Find where the given text appears and provide that cell's center as [x, y] coordinate. 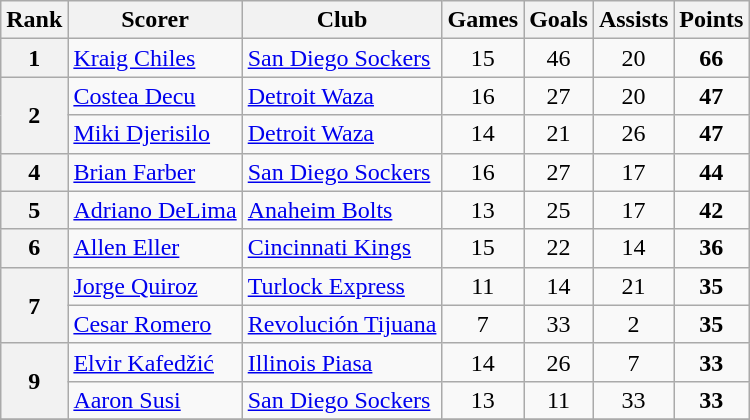
Allen Eller [155, 248]
5 [34, 210]
Revolución Tijuana [342, 324]
Jorge Quiroz [155, 286]
9 [34, 381]
Illinois Piasa [342, 362]
25 [559, 210]
22 [559, 248]
Aaron Susi [155, 400]
Anaheim Bolts [342, 210]
44 [712, 172]
Miki Djerisilo [155, 134]
Kraig Chiles [155, 58]
1 [34, 58]
Goals [559, 20]
Club [342, 20]
Cesar Romero [155, 324]
Elvir Kafedžić [155, 362]
Rank [34, 20]
66 [712, 58]
Scorer [155, 20]
Points [712, 20]
Turlock Express [342, 286]
36 [712, 248]
42 [712, 210]
Brian Farber [155, 172]
4 [34, 172]
Cincinnati Kings [342, 248]
Adriano DeLima [155, 210]
Games [483, 20]
46 [559, 58]
6 [34, 248]
Assists [633, 20]
Costea Decu [155, 96]
